Find where the given text appears and provide that cell's center as (X, Y) coordinate. 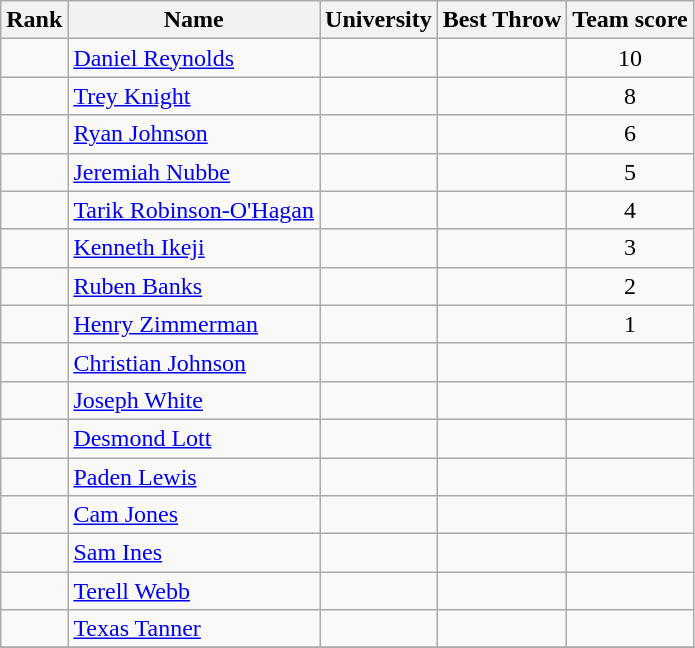
Christian Johnson (194, 362)
8 (630, 96)
5 (630, 172)
Kenneth Ikeji (194, 248)
2 (630, 286)
Ruben Banks (194, 286)
Best Throw (502, 20)
Paden Lewis (194, 477)
Daniel Reynolds (194, 58)
Rank (34, 20)
Joseph White (194, 400)
Sam Ines (194, 553)
6 (630, 134)
4 (630, 210)
Name (194, 20)
Desmond Lott (194, 438)
Ryan Johnson (194, 134)
Team score (630, 20)
Trey Knight (194, 96)
1 (630, 324)
University (379, 20)
Terell Webb (194, 591)
Cam Jones (194, 515)
Jeremiah Nubbe (194, 172)
10 (630, 58)
3 (630, 248)
Texas Tanner (194, 629)
Tarik Robinson-O'Hagan (194, 210)
Henry Zimmerman (194, 324)
